Identify which cell holds the provided text, then report its (X, Y) central coordinate. 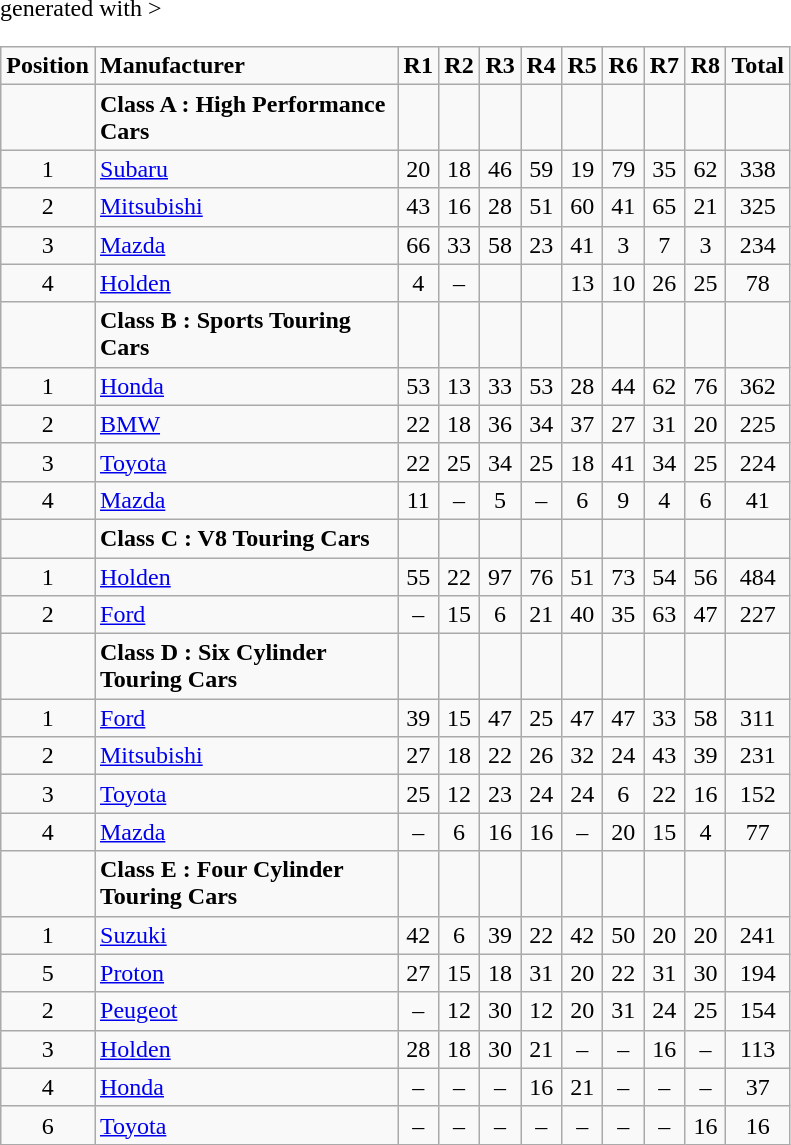
65 (664, 207)
79 (624, 169)
54 (664, 577)
Class A : High Performance Cars (246, 118)
194 (758, 973)
7 (664, 245)
19 (582, 169)
78 (758, 283)
59 (542, 169)
11 (418, 500)
154 (758, 1011)
40 (582, 615)
311 (758, 718)
Proton (246, 973)
362 (758, 386)
Class E : Four Cylinder Touring Cars (246, 884)
BMW (246, 424)
R3 (500, 66)
Class B : Sports Touring Cars (246, 334)
224 (758, 462)
R8 (706, 66)
46 (500, 169)
97 (500, 577)
R7 (664, 66)
R5 (582, 66)
Class C : V8 Touring Cars (246, 538)
241 (758, 935)
Manufacturer (246, 66)
9 (624, 500)
484 (758, 577)
66 (418, 245)
32 (582, 756)
63 (664, 615)
234 (758, 245)
Subaru (246, 169)
225 (758, 424)
56 (706, 577)
R4 (542, 66)
113 (758, 1049)
R6 (624, 66)
77 (758, 832)
338 (758, 169)
73 (624, 577)
R1 (418, 66)
231 (758, 756)
50 (624, 935)
44 (624, 386)
Peugeot (246, 1011)
227 (758, 615)
Position (48, 66)
36 (500, 424)
R2 (458, 66)
325 (758, 207)
152 (758, 794)
Class D : Six Cylinder Touring Cars (246, 666)
Suzuki (246, 935)
55 (418, 577)
60 (582, 207)
Total (758, 66)
10 (624, 283)
